Capture the cell that displays the provided text and extract its [x, y] central coordinate. 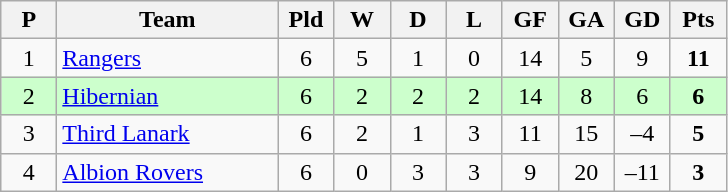
Pld [306, 20]
D [418, 20]
Rangers [168, 58]
Albion Rovers [168, 172]
W [362, 20]
4 [29, 172]
GD [642, 20]
Hibernian [168, 96]
Pts [698, 20]
20 [586, 172]
P [29, 20]
GA [586, 20]
Team [168, 20]
L [474, 20]
8 [586, 96]
GF [530, 20]
–11 [642, 172]
Third Lanark [168, 134]
–4 [642, 134]
15 [586, 134]
